Capture the cell that displays the provided text and extract its [X, Y] central coordinate. 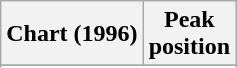
Peakposition [189, 34]
Chart (1996) [72, 34]
